Extract the (x, y) coordinate from the center of the cell holding the provided text.  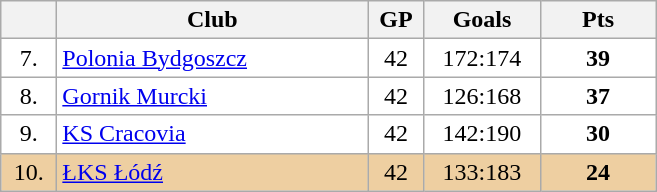
Polonia Bydgoszcz (212, 58)
8. (29, 96)
Pts (598, 20)
10. (29, 172)
7. (29, 58)
39 (598, 58)
133:183 (482, 172)
30 (598, 134)
24 (598, 172)
KS Cracovia (212, 134)
37 (598, 96)
Goals (482, 20)
GP (396, 20)
ŁKS Łódź (212, 172)
142:190 (482, 134)
Gornik Murcki (212, 96)
Club (212, 20)
172:174 (482, 58)
9. (29, 134)
126:168 (482, 96)
